Extract the (x, y) coordinate from the center of the cell holding the provided text.  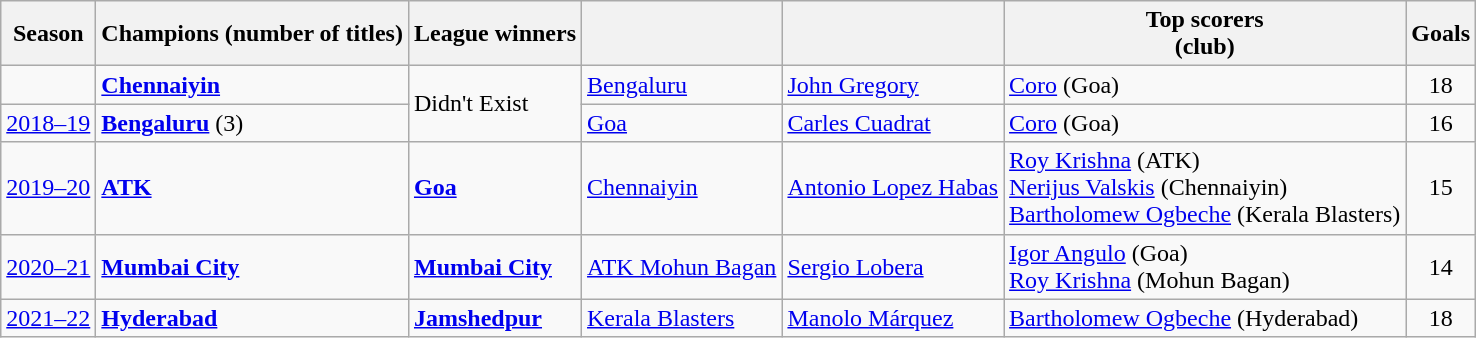
ATK Mohun Bagan (682, 266)
Igor Angulo (Goa) Roy Krishna (Mohun Bagan) (1205, 266)
2020–21 (48, 266)
Antonio Lopez Habas (893, 188)
15 (1441, 188)
14 (1441, 266)
Didn't Exist (494, 104)
Sergio Lobera (893, 266)
Carles Cuadrat (893, 123)
Season (48, 34)
2018–19 (48, 123)
2021–22 (48, 318)
Manolo Márquez (893, 318)
Kerala Blasters (682, 318)
Champions (number of titles) (252, 34)
John Gregory (893, 85)
League winners (494, 34)
ATK (252, 188)
Hyderabad (252, 318)
Bengaluru (682, 85)
Bengaluru (3) (252, 123)
Bartholomew Ogbeche (Hyderabad) (1205, 318)
Goals (1441, 34)
16 (1441, 123)
2019–20 (48, 188)
Top scorers(club) (1205, 34)
Roy Krishna (ATK) Nerijus Valskis (Chennaiyin) Bartholomew Ogbeche (Kerala Blasters) (1205, 188)
Jamshedpur (494, 318)
